Output the [X, Y] coordinate of the center of the cell containing the given text.  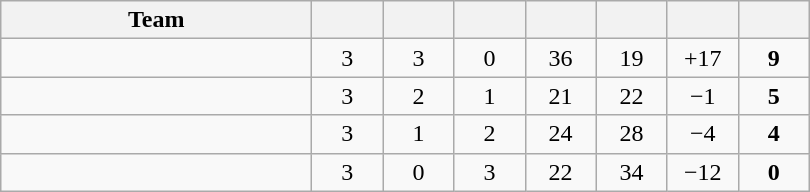
21 [560, 96]
19 [632, 58]
Team [156, 20]
−4 [702, 134]
+17 [702, 58]
5 [774, 96]
−1 [702, 96]
4 [774, 134]
9 [774, 58]
36 [560, 58]
34 [632, 172]
24 [560, 134]
−12 [702, 172]
28 [632, 134]
